Output the [X, Y] coordinate of the center of the cell containing the given text.  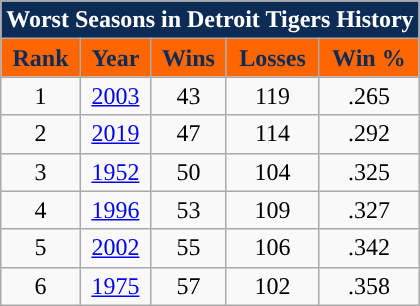
6 [41, 286]
53 [188, 210]
114 [272, 134]
119 [272, 96]
47 [188, 134]
109 [272, 210]
4 [41, 210]
2 [41, 134]
2003 [115, 96]
.327 [370, 210]
5 [41, 248]
104 [272, 172]
1996 [115, 210]
Year [115, 58]
Win % [370, 58]
57 [188, 286]
1 [41, 96]
43 [188, 96]
2019 [115, 134]
.265 [370, 96]
.342 [370, 248]
2002 [115, 248]
106 [272, 248]
1975 [115, 286]
50 [188, 172]
Rank [41, 58]
Worst Seasons in Detroit Tigers History [210, 20]
Wins [188, 58]
Losses [272, 58]
102 [272, 286]
1952 [115, 172]
.358 [370, 286]
.292 [370, 134]
3 [41, 172]
.325 [370, 172]
55 [188, 248]
